Scan for the cell matching the given text and deliver its [X, Y] coordinate at center. 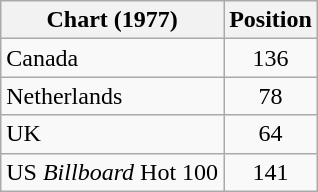
Netherlands [112, 96]
Canada [112, 58]
64 [271, 134]
UK [112, 134]
136 [271, 58]
US Billboard Hot 100 [112, 172]
Chart (1977) [112, 20]
78 [271, 96]
Position [271, 20]
141 [271, 172]
